Pinpoint the cell where the given text exists, returning its (X, Y) midpoint coordinate. 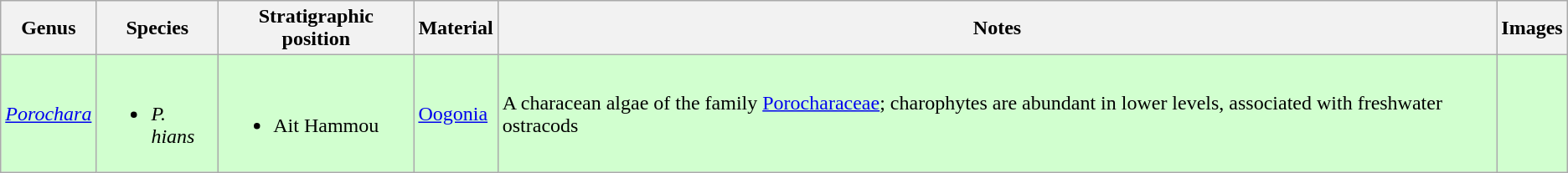
Material (456, 28)
Notes (997, 28)
Species (157, 28)
Images (1532, 28)
Ait Hammou (317, 114)
Porochara (49, 114)
Genus (49, 28)
Stratigraphic position (317, 28)
Oogonia (456, 114)
A characean algae of the family Porocharaceae; charophytes are abundant in lower levels, associated with freshwater ostracods (997, 114)
P. hians (157, 114)
